Provide the (x, y) coordinate of the cell's center where the given text is located.  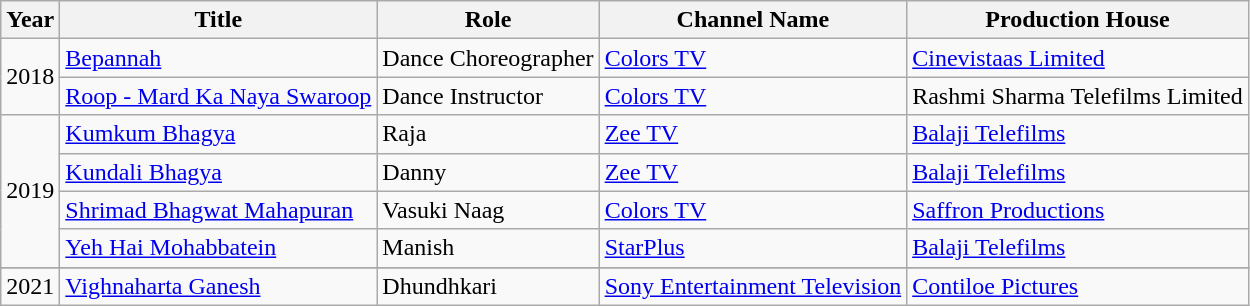
Title (218, 20)
Dance Instructor (488, 96)
Raja (488, 134)
Yeh Hai Mohabbatein (218, 248)
Kundali Bhagya (218, 172)
Contiloe Pictures (1078, 286)
Channel Name (753, 20)
Cinevistaas Limited (1078, 58)
Danny (488, 172)
Manish (488, 248)
2019 (30, 191)
2018 (30, 77)
Dhundhkari (488, 286)
Kumkum Bhagya (218, 134)
Sony Entertainment Television (753, 286)
Bepannah (218, 58)
Vasuki Naag (488, 210)
Saffron Productions (1078, 210)
Vighnaharta Ganesh (218, 286)
Roop - Mard Ka Naya Swaroop (218, 96)
Role (488, 20)
Rashmi Sharma Telefilms Limited (1078, 96)
Year (30, 20)
2021 (30, 286)
StarPlus (753, 248)
Dance Choreographer (488, 58)
Production House (1078, 20)
Shrimad Bhagwat Mahapuran (218, 210)
